Detect which cell encompasses the target text, then output its (x, y) center coordinate. 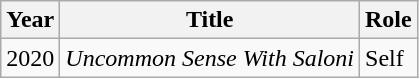
Role (389, 20)
Year (30, 20)
Title (210, 20)
2020 (30, 58)
Self (389, 58)
Uncommon Sense With Saloni (210, 58)
